From the cell containing the given text, extract its center point as (x, y) coordinate. 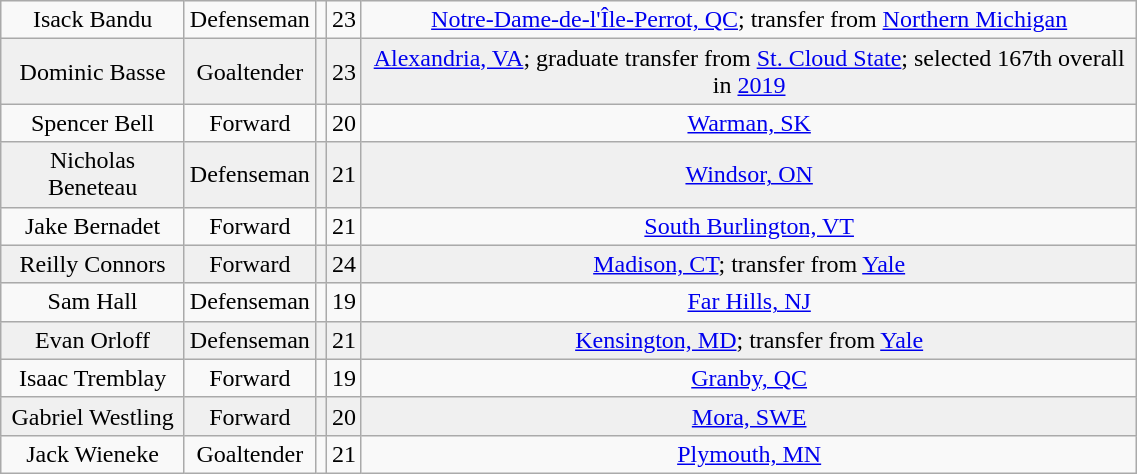
Isack Bandu (93, 20)
Spencer Bell (93, 123)
Reilly Connors (93, 264)
Gabriel Westling (93, 416)
Dominic Basse (93, 72)
Notre-Dame-de-l'Île-Perrot, QC; transfer from Northern Michigan (748, 20)
Jack Wieneke (93, 454)
Nicholas Beneteau (93, 174)
Sam Hall (93, 302)
Windsor, ON (748, 174)
Warman, SK (748, 123)
Mora, SWE (748, 416)
Alexandria, VA; graduate transfer from St. Cloud State; selected 167th overall in 2019 (748, 72)
Jake Bernadet (93, 226)
24 (344, 264)
Madison, CT; transfer from Yale (748, 264)
Plymouth, MN (748, 454)
Granby, QC (748, 378)
Kensington, MD; transfer from Yale (748, 340)
South Burlington, VT (748, 226)
Isaac Tremblay (93, 378)
Evan Orloff (93, 340)
Far Hills, NJ (748, 302)
